Return the (x, y) coordinate for the center point of the cell that contains the specified text.  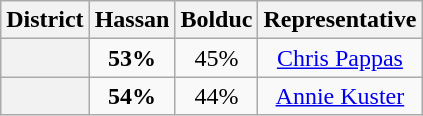
Chris Pappas (340, 58)
Annie Kuster (340, 96)
Hassan (132, 20)
54% (132, 96)
53% (132, 58)
Representative (340, 20)
44% (216, 96)
District (45, 20)
Bolduc (216, 20)
45% (216, 58)
